Return [X, Y] of the center of cell containing provided text 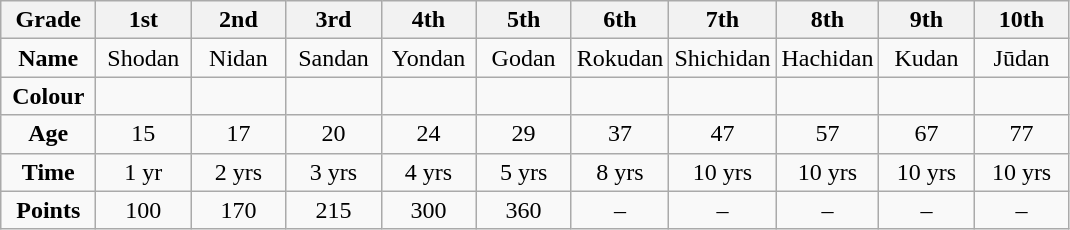
2 yrs [238, 172]
3 yrs [334, 172]
Age [48, 134]
100 [144, 210]
37 [620, 134]
6th [620, 20]
Points [48, 210]
8th [828, 20]
77 [1022, 134]
5th [524, 20]
1st [144, 20]
29 [524, 134]
57 [828, 134]
Shichidan [722, 58]
10th [1022, 20]
Nidan [238, 58]
4th [428, 20]
5 yrs [524, 172]
47 [722, 134]
20 [334, 134]
170 [238, 210]
Rokudan [620, 58]
Grade [48, 20]
17 [238, 134]
1 yr [144, 172]
215 [334, 210]
Godan [524, 58]
15 [144, 134]
Kudan [926, 58]
Hachidan [828, 58]
3rd [334, 20]
Colour [48, 96]
9th [926, 20]
7th [722, 20]
Time [48, 172]
8 yrs [620, 172]
Yondan [428, 58]
Name [48, 58]
4 yrs [428, 172]
300 [428, 210]
360 [524, 210]
2nd [238, 20]
Sandan [334, 58]
67 [926, 134]
Shodan [144, 58]
Jūdan [1022, 58]
24 [428, 134]
